Output the (X, Y) coordinate of the center of the cell containing the given text.  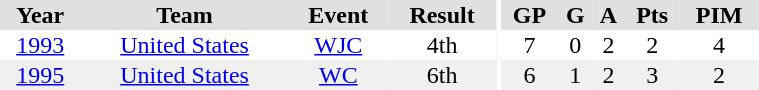
1995 (40, 75)
3 (652, 75)
1993 (40, 45)
Team (185, 15)
6th (442, 75)
Year (40, 15)
G (575, 15)
A (608, 15)
0 (575, 45)
7 (530, 45)
Event (339, 15)
Result (442, 15)
6 (530, 75)
1 (575, 75)
WJC (339, 45)
4 (720, 45)
WC (339, 75)
4th (442, 45)
PIM (720, 15)
GP (530, 15)
Pts (652, 15)
